Extract the (x, y) coordinate from the center of the cell holding the provided text.  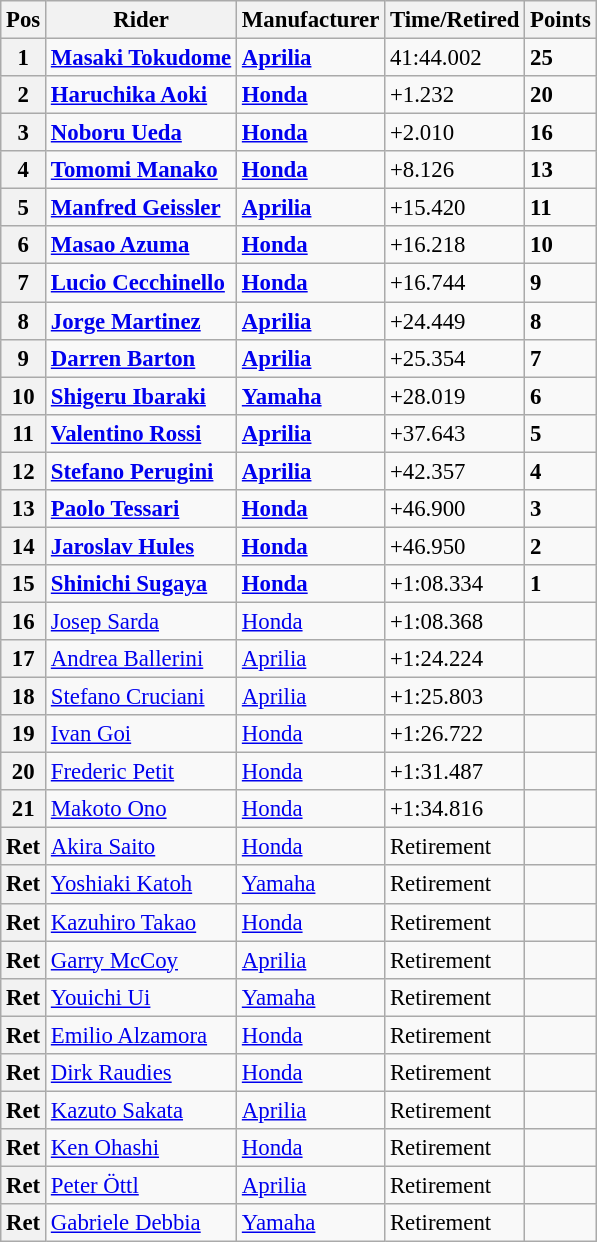
Noboru Ueda (142, 133)
Dirk Raudies (142, 1073)
+37.643 (455, 433)
+1:26.722 (455, 734)
Ken Ohashi (142, 1148)
19 (24, 734)
+46.900 (455, 509)
+42.357 (455, 471)
+46.950 (455, 546)
Stefano Cruciani (142, 697)
+2.010 (455, 133)
+1:08.334 (455, 584)
+25.354 (455, 358)
18 (24, 697)
21 (24, 809)
Masaki Tokudome (142, 58)
14 (24, 546)
+8.126 (455, 170)
Shinichi Sugaya (142, 584)
Rider (142, 20)
Masao Azuma (142, 245)
Darren Barton (142, 358)
15 (24, 584)
Youichi Ui (142, 997)
+1:34.816 (455, 809)
Akira Saito (142, 847)
Garry McCoy (142, 960)
+1:25.803 (455, 697)
Peter Öttl (142, 1185)
Jaroslav Hules (142, 546)
12 (24, 471)
Lucio Cecchinello (142, 283)
+28.019 (455, 396)
+1:24.224 (455, 659)
Manufacturer (311, 20)
Josep Sarda (142, 621)
+15.420 (455, 208)
25 (560, 58)
+24.449 (455, 321)
Ivan Goi (142, 734)
Yoshiaki Katoh (142, 885)
Points (560, 20)
Andrea Ballerini (142, 659)
Tomomi Manako (142, 170)
Paolo Tessari (142, 509)
Frederic Petit (142, 772)
+1.232 (455, 95)
41:44.002 (455, 58)
Gabriele Debbia (142, 1223)
+16.744 (455, 283)
Shigeru Ibaraki (142, 396)
Kazuto Sakata (142, 1110)
+1:08.368 (455, 621)
Time/Retired (455, 20)
Emilio Alzamora (142, 1035)
Haruchika Aoki (142, 95)
Valentino Rossi (142, 433)
+1:31.487 (455, 772)
Stefano Perugini (142, 471)
Pos (24, 20)
Makoto Ono (142, 809)
17 (24, 659)
Manfred Geissler (142, 208)
Kazuhiro Takao (142, 922)
Jorge Martinez (142, 321)
+16.218 (455, 245)
